Capture the cell that displays the provided text and extract its (x, y) central coordinate. 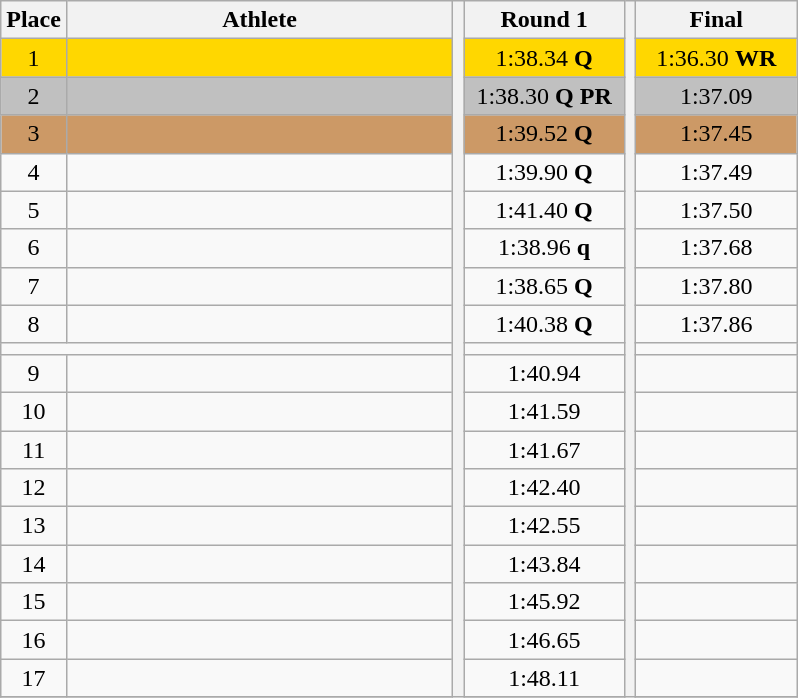
9 (34, 373)
7 (34, 286)
6 (34, 248)
10 (34, 411)
1:48.11 (544, 678)
Place (34, 20)
16 (34, 640)
1:39.52 Q (544, 134)
11 (34, 449)
17 (34, 678)
3 (34, 134)
1:38.34 Q (544, 58)
13 (34, 526)
1:41.40 Q (544, 210)
1:37.09 (716, 96)
1:39.90 Q (544, 172)
2 (34, 96)
1:42.40 (544, 488)
14 (34, 564)
1:38.96 q (544, 248)
1:38.30 Q PR (544, 96)
12 (34, 488)
1:40.38 Q (544, 324)
1:36.30 WR (716, 58)
1:43.84 (544, 564)
4 (34, 172)
1:41.67 (544, 449)
8 (34, 324)
1:37.80 (716, 286)
Athlete (259, 20)
Round 1 (544, 20)
1:38.65 Q (544, 286)
1:41.59 (544, 411)
1:37.49 (716, 172)
1:45.92 (544, 602)
15 (34, 602)
1 (34, 58)
1:46.65 (544, 640)
1:37.50 (716, 210)
1:37.45 (716, 134)
1:42.55 (544, 526)
1:37.68 (716, 248)
1:37.86 (716, 324)
Final (716, 20)
1:40.94 (544, 373)
5 (34, 210)
